Provide the (X, Y) coordinate of the cell's center where the given text is located.  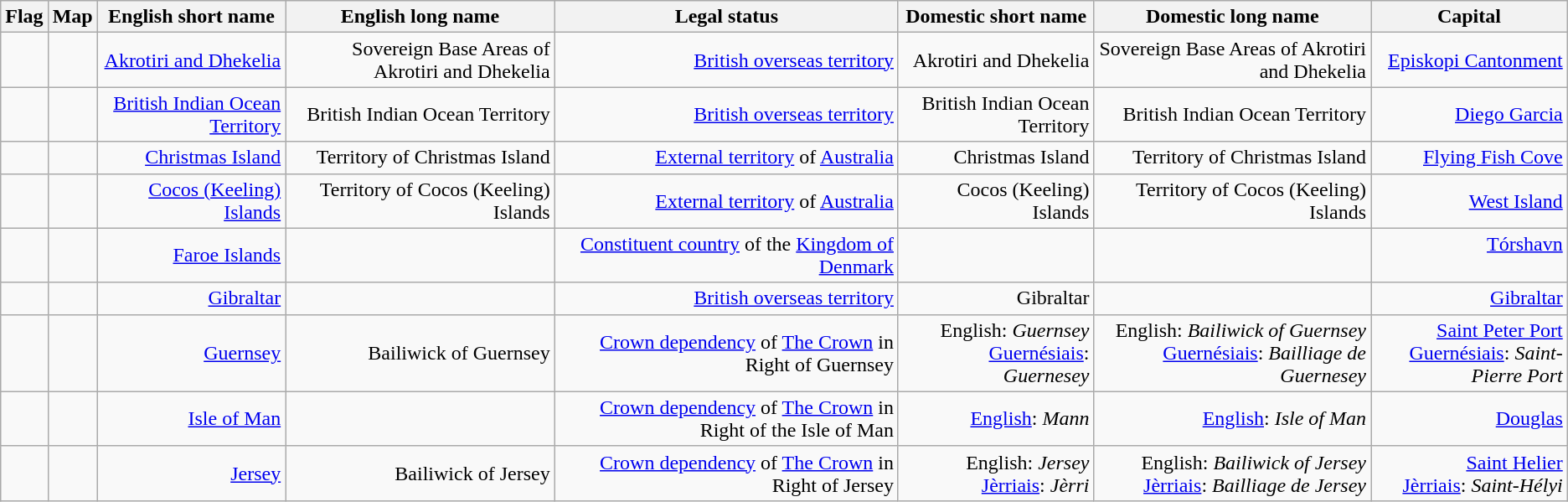
Douglas (1469, 419)
Capital (1469, 17)
Domestic long name (1233, 17)
Isle of Man (191, 419)
Saint HelierJèrriais: Saint-Hélyi (1469, 473)
Constituent country of the Kingdom of Denmark (726, 255)
Diego Garcia (1469, 114)
English: Bailiwick of JerseyJèrriais: Bailliage de Jersey (1233, 473)
Bailiwick of Jersey (420, 473)
English: Bailiwick of GuernseyGuernésiais: Bailliage de Guernesey (1233, 353)
Flag (24, 17)
Crown dependency of The Crown in Right of Jersey (726, 473)
English short name (191, 17)
Flying Fish Cove (1469, 158)
Guernsey (191, 353)
Crown dependency of The Crown in Right of the Isle of Man (726, 419)
Domestic short name (996, 17)
English: JerseyJèrriais: Jèrri (996, 473)
English: Mann (996, 419)
English: GuernseyGuernésiais: Guernesey (996, 353)
Crown dependency of The Crown in Right of Guernsey (726, 353)
Jersey (191, 473)
Faroe Islands (191, 255)
Bailiwick of Guernsey (420, 353)
Episkopi Cantonment (1469, 60)
Legal status (726, 17)
Tórshavn (1469, 255)
English long name (420, 17)
West Island (1469, 201)
Saint Peter PortGuernésiais: Saint-Pierre Port (1469, 353)
Map (72, 17)
English: Isle of Man (1233, 419)
